Pinpoint the cell where the given text exists, returning its [X, Y] midpoint coordinate. 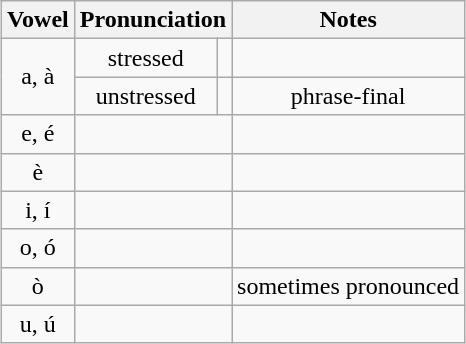
Notes [348, 20]
e, é [38, 134]
phrase-final [348, 96]
i, í [38, 210]
Vowel [38, 20]
o, ó [38, 248]
a, à [38, 77]
sometimes pronounced [348, 286]
è [38, 172]
Pronunciation [152, 20]
u, ú [38, 324]
ò [38, 286]
stressed [146, 58]
unstressed [146, 96]
